Detect which cell encompasses the target text, then output its (x, y) center coordinate. 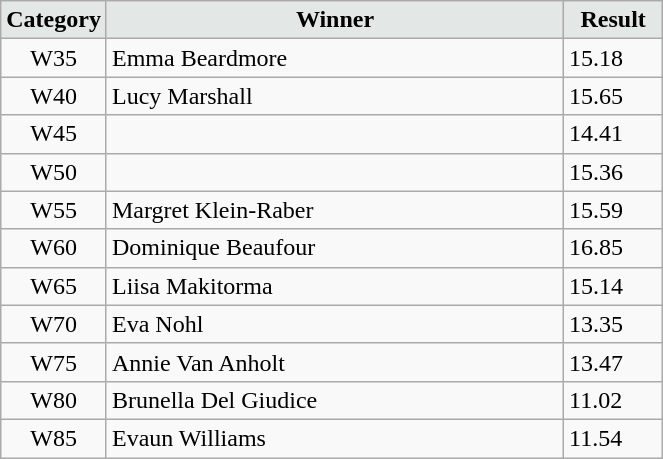
Liisa Makitorma (334, 286)
15.18 (614, 58)
W45 (54, 134)
Annie Van Anholt (334, 362)
W65 (54, 286)
15.65 (614, 96)
15.59 (614, 210)
W50 (54, 172)
W60 (54, 248)
13.47 (614, 362)
Category (54, 20)
W85 (54, 438)
W35 (54, 58)
Dominique Beaufour (334, 248)
Lucy Marshall (334, 96)
15.36 (614, 172)
Winner (334, 20)
Margret Klein-Raber (334, 210)
W40 (54, 96)
W80 (54, 400)
Eva Nohl (334, 324)
13.35 (614, 324)
W55 (54, 210)
16.85 (614, 248)
11.02 (614, 400)
15.14 (614, 286)
W75 (54, 362)
11.54 (614, 438)
W70 (54, 324)
Emma Beardmore (334, 58)
Brunella Del Giudice (334, 400)
14.41 (614, 134)
Result (614, 20)
Evaun Williams (334, 438)
